Detect which cell encompasses the target text, then output its [x, y] center coordinate. 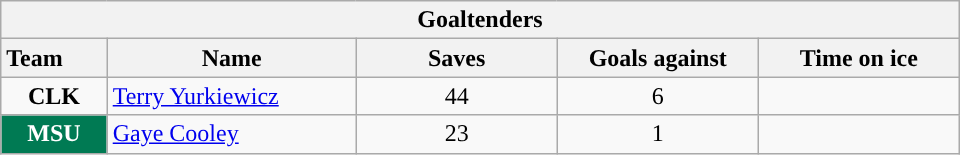
MSU [54, 134]
Saves [456, 58]
6 [658, 96]
Terry Yurkiewicz [232, 96]
CLK [54, 96]
Goaltenders [480, 20]
Time on ice [858, 58]
23 [456, 134]
Name [232, 58]
1 [658, 134]
Team [54, 58]
44 [456, 96]
Gaye Cooley [232, 134]
Goals against [658, 58]
